Capture the cell that displays the provided text and extract its (X, Y) central coordinate. 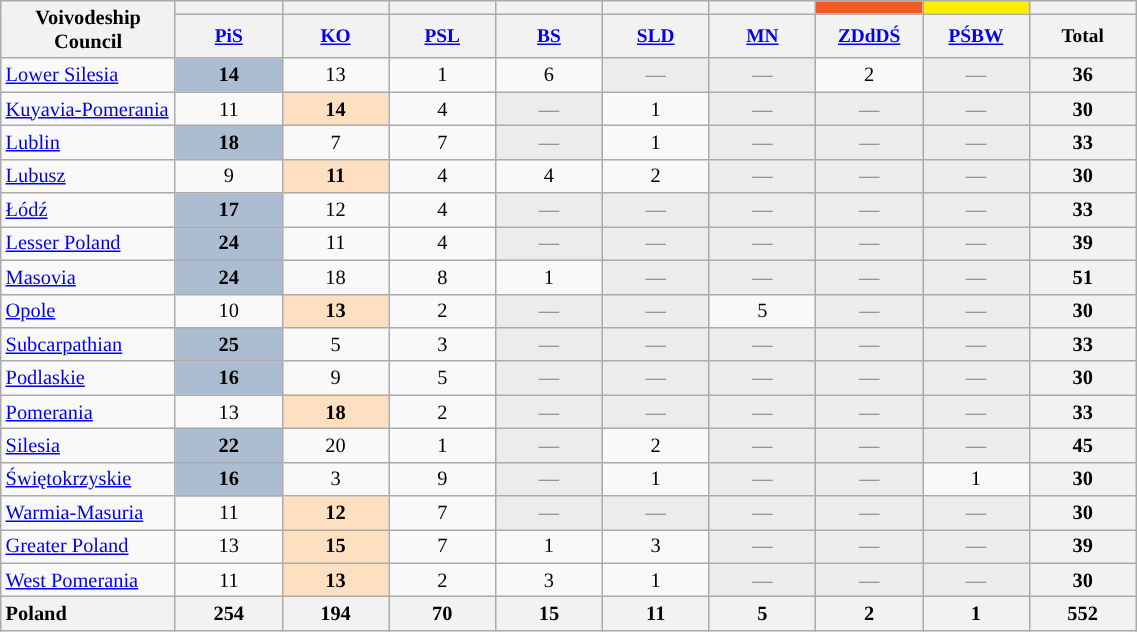
MN (762, 36)
45 (1082, 445)
17 (228, 210)
Pomerania (88, 412)
Świętokrzyskie (88, 479)
BS (550, 36)
552 (1082, 613)
25 (228, 344)
Łódź (88, 210)
ZDdDŚ (870, 36)
22 (228, 445)
Silesia (88, 445)
Greater Poland (88, 546)
36 (1082, 75)
Podlaskie (88, 378)
Poland (88, 613)
194 (336, 613)
20 (336, 445)
10 (228, 311)
6 (550, 75)
Total (1082, 36)
Lubusz (88, 176)
Masovia (88, 277)
Lower Silesia (88, 75)
51 (1082, 277)
West Pomerania (88, 580)
Lesser Poland (88, 243)
Lublin (88, 142)
Voivodeship Council (88, 29)
Warmia-Masuria (88, 513)
254 (228, 613)
Opole (88, 311)
PiS (228, 36)
KO (336, 36)
Subcarpathian (88, 344)
Kuyavia-Pomerania (88, 109)
PŚBW (976, 36)
70 (442, 613)
PSL (442, 36)
SLD (656, 36)
8 (442, 277)
